Detect which cell encompasses the target text, then output its [x, y] center coordinate. 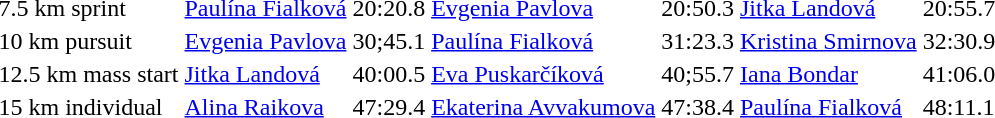
40:00.5 [389, 74]
Jitka Landová [266, 74]
31:23.3 [698, 41]
Kristina Smirnova [828, 41]
Iana Bondar [828, 74]
Paulína Fialková [544, 41]
30;45.1 [389, 41]
Eva Puskarčíková [544, 74]
40;55.7 [698, 74]
Evgenia Pavlova [266, 41]
